Return the [x, y] coordinate for the center point of the cell that contains the specified text.  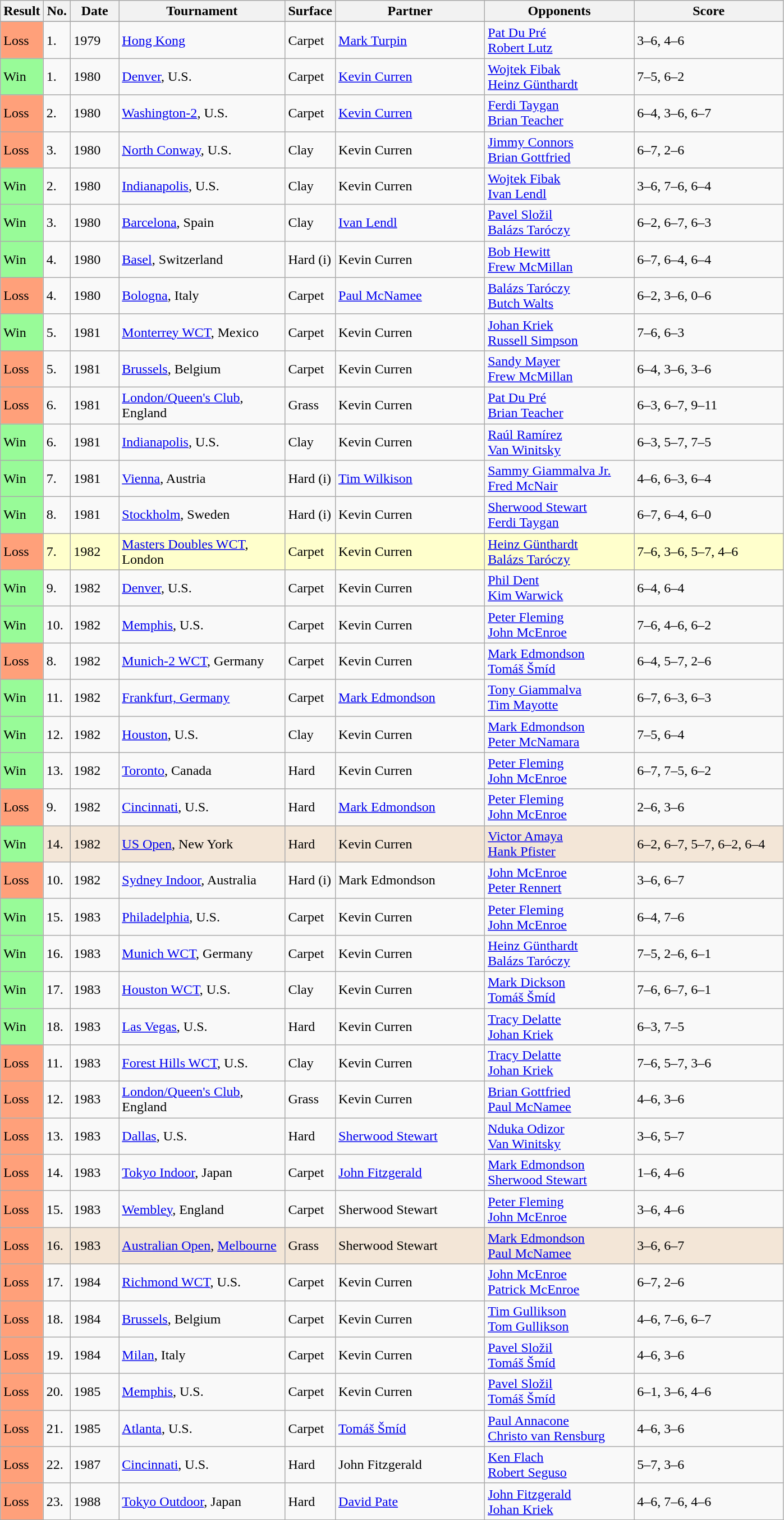
Victor Amaya Hank Pfister [560, 843]
David Pate [410, 1501]
Tokyo Outdoor, Japan [202, 1501]
6–4, 7–6 [709, 916]
Balázs Taróczy Butch Walts [560, 295]
Stockholm, Sweden [202, 515]
Ferdi Taygan Brian Teacher [560, 113]
Result [22, 11]
6–7, 6–4, 6–4 [709, 259]
Sydney Indoor, Australia [202, 880]
3–6, 7–6, 6–4 [709, 186]
6–4, 3–6, 6–7 [709, 113]
North Conway, U.S. [202, 149]
Johan Kriek Russell Simpson [560, 332]
23. [57, 1501]
19. [57, 1355]
1987 [95, 1464]
Munich WCT, Germany [202, 953]
Pavel Složil Balázs Taróczy [560, 222]
Bob Hewitt Frew McMillan [560, 259]
Washington-2, U.S. [202, 113]
Mark Edmondson Sherwood Stewart [560, 1172]
John McEnroe Peter Rennert [560, 880]
Frankfurt, Germany [202, 697]
1–6, 4–6 [709, 1172]
Barcelona, Spain [202, 222]
Opponents [560, 11]
Toronto, Canada [202, 770]
7–5, 6–4 [709, 734]
No. [57, 11]
Vienna, Austria [202, 478]
7–5, 2–6, 6–1 [709, 953]
1988 [95, 1501]
Houston, U.S. [202, 734]
21. [57, 1428]
Philadelphia, U.S. [202, 916]
6–1, 3–6, 4–6 [709, 1391]
7–6, 4–6, 6–2 [709, 624]
Jimmy Connors Brian Gottfried [560, 149]
6–4, 3–6, 3–6 [709, 368]
6–7, 7–5, 6–2 [709, 770]
Mark Turpin [410, 40]
Tim Gullikson Tom Gullikson [560, 1318]
6–2, 6–7, 5–7, 6–2, 6–4 [709, 843]
Ken Flach Robert Seguso [560, 1464]
3–6, 5–7 [709, 1136]
Masters Doubles WCT, London [202, 551]
1979 [95, 40]
Partner [410, 11]
6–3, 7–5 [709, 1026]
6–4, 6–4 [709, 588]
Forest Hills WCT, U.S. [202, 1063]
6–7, 6–4, 6–0 [709, 515]
Tournament [202, 11]
7–5, 6–2 [709, 76]
Australian Open, Melbourne [202, 1245]
6–7, 6–3, 6–3 [709, 697]
Milan, Italy [202, 1355]
7–6, 6–3 [709, 332]
4–6, 6–3, 6–4 [709, 478]
Wojtek Fibak Heinz Günthardt [560, 76]
6–2, 6–7, 6–3 [709, 222]
22. [57, 1464]
Score [709, 11]
Hong Kong [202, 40]
Basel, Switzerland [202, 259]
6–2, 3–6, 0–6 [709, 295]
US Open, New York [202, 843]
Tokyo Indoor, Japan [202, 1172]
Sammy Giammalva Jr. Fred McNair [560, 478]
Tony Giammalva Tim Mayotte [560, 697]
Brian Gottfried Paul McNamee [560, 1099]
4–6, 7–6, 4–6 [709, 1501]
Raúl Ramírez Van Winitsky [560, 441]
Nduka Odizor Van Winitsky [560, 1136]
Houston WCT, U.S. [202, 989]
Monterrey WCT, Mexico [202, 332]
Ivan Lendl [410, 222]
Mark Edmondson Tomáš Šmíd [560, 661]
6–3, 5–7, 7–5 [709, 441]
Pat Du Pré Brian Teacher [560, 405]
7–6, 5–7, 3–6 [709, 1063]
Richmond WCT, U.S. [202, 1282]
Dallas, U.S. [202, 1136]
6–3, 6–7, 9–11 [709, 405]
Mark Edmondson Peter McNamara [560, 734]
Paul McNamee [410, 295]
Surface [310, 11]
4–6, 7–6, 6–7 [709, 1318]
Las Vegas, U.S. [202, 1026]
Atlanta, U.S. [202, 1428]
Pat Du Pré Robert Lutz [560, 40]
Mark Dickson Tomáš Šmíd [560, 989]
20. [57, 1391]
John Fitzgerald Johan Kriek [560, 1501]
Munich-2 WCT, Germany [202, 661]
Wojtek Fibak Ivan Lendl [560, 186]
Paul Annacone Christo van Rensburg [560, 1428]
Phil Dent Kim Warwick [560, 588]
Tomáš Šmíd [410, 1428]
7–6, 3–6, 5–7, 4–6 [709, 551]
Sherwood Stewart Ferdi Taygan [560, 515]
2–6, 3–6 [709, 807]
5–7, 3–6 [709, 1464]
Mark Edmondson Paul McNamee [560, 1245]
6–4, 5–7, 2–6 [709, 661]
Wembley, England [202, 1209]
Sandy Mayer Frew McMillan [560, 368]
John McEnroe Patrick McEnroe [560, 1282]
Bologna, Italy [202, 295]
Date [95, 11]
Tim Wilkison [410, 478]
7–6, 6–7, 6–1 [709, 989]
